Return (x, y) of the center of cell containing provided text 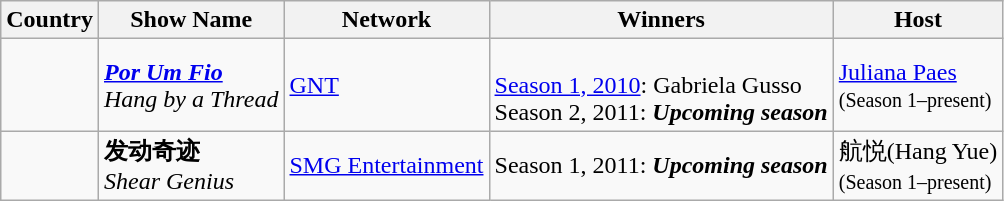
Juliana Paes(Season 1–present) (918, 85)
Country (50, 20)
SMG Entertainment (386, 166)
Season 1, 2011: Upcoming season (661, 166)
发动奇迹Shear Genius (191, 166)
Show Name (191, 20)
Season 1, 2010: Gabriela Gusso Season 2, 2011: Upcoming season (661, 85)
Por Um FioHang by a Thread (191, 85)
Winners (661, 20)
航悦(Hang Yue)(Season 1–present) (918, 166)
Network (386, 20)
Host (918, 20)
GNT (386, 85)
